Provide the (x, y) coordinate of the cell's center where the given text is located.  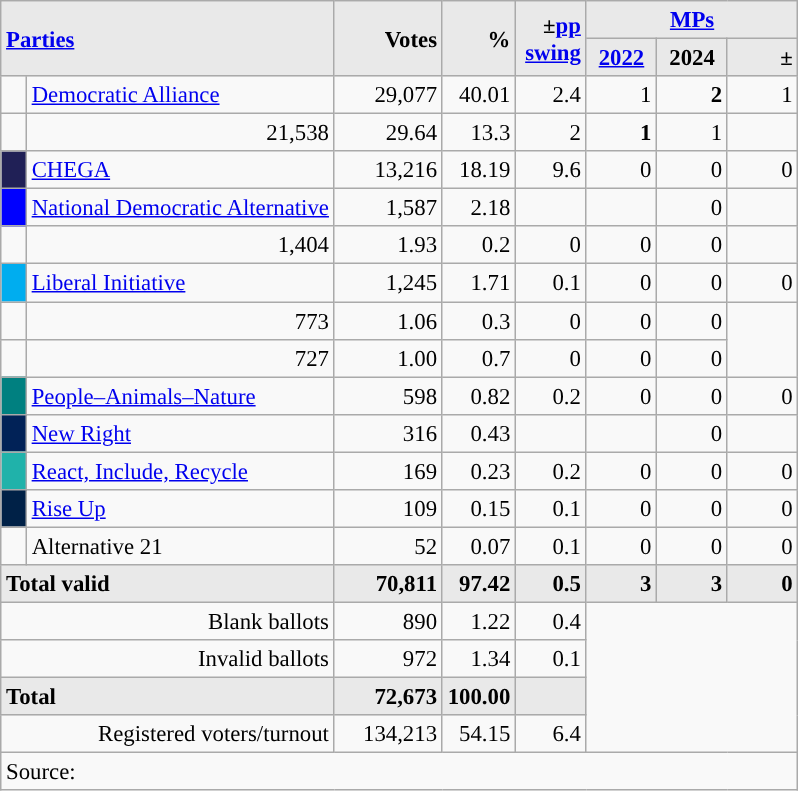
1,245 (388, 283)
±pp swing (552, 38)
72,673 (388, 697)
773 (180, 321)
1.22 (478, 621)
New Right (180, 433)
1.93 (388, 245)
0.3 (478, 321)
National Democratic Alternative (180, 208)
54.15 (478, 734)
727 (180, 358)
Total (168, 697)
6.4 (552, 734)
Alternative 21 (180, 546)
972 (388, 659)
316 (388, 433)
70,811 (388, 584)
Votes (388, 38)
52 (388, 546)
Source: (400, 772)
0.82 (478, 396)
29,077 (388, 95)
97.42 (478, 584)
13,216 (388, 170)
React, Include, Recycle (180, 471)
Liberal Initiative (180, 283)
Invalid ballots (168, 659)
1.71 (478, 283)
1,404 (180, 245)
0.07 (478, 546)
169 (388, 471)
Registered voters/turnout (168, 734)
134,213 (388, 734)
0.23 (478, 471)
1.06 (388, 321)
People–Animals–Nature (180, 396)
598 (388, 396)
CHEGA (180, 170)
0.5 (552, 584)
1.34 (478, 659)
Blank ballots (168, 621)
% (478, 38)
29.64 (388, 133)
40.01 (478, 95)
890 (388, 621)
2022 (622, 58)
21,538 (180, 133)
18.19 (478, 170)
0.7 (478, 358)
100.00 (478, 697)
0.15 (478, 509)
0.4 (552, 621)
0.43 (478, 433)
Total valid (168, 584)
Rise Up (180, 509)
1,587 (388, 208)
13.3 (478, 133)
Democratic Alliance (180, 95)
2024 (692, 58)
2.4 (552, 95)
1.00 (388, 358)
109 (388, 509)
9.6 (552, 170)
MPs (692, 20)
± (762, 58)
2.18 (478, 208)
Parties (168, 38)
